Locate the cell with the specified text and output its (X, Y) center coordinate. 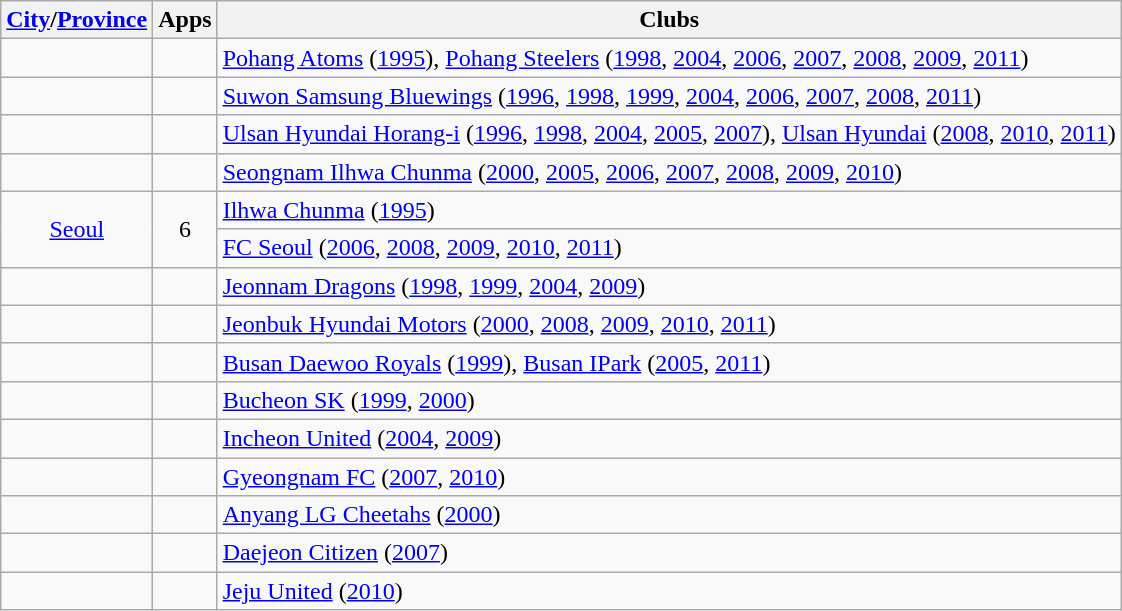
6 (185, 229)
Jeonnam Dragons (1998, 1999, 2004, 2009) (669, 286)
Anyang LG Cheetahs (2000) (669, 515)
Jeonbuk Hyundai Motors (2000, 2008, 2009, 2010, 2011) (669, 324)
Bucheon SK (1999, 2000) (669, 400)
Pohang Atoms (1995), Pohang Steelers (1998, 2004, 2006, 2007, 2008, 2009, 2011) (669, 58)
Daejeon Citizen (2007) (669, 553)
Busan Daewoo Royals (1999), Busan IPark (2005, 2011) (669, 362)
Gyeongnam FC (2007, 2010) (669, 477)
Ilhwa Chunma (1995) (669, 210)
Jeju United (2010) (669, 591)
Clubs (669, 20)
Apps (185, 20)
Ulsan Hyundai Horang-i (1996, 1998, 2004, 2005, 2007), Ulsan Hyundai (2008, 2010, 2011) (669, 134)
Seoul (77, 229)
Seongnam Ilhwa Chunma (2000, 2005, 2006, 2007, 2008, 2009, 2010) (669, 172)
City/Province (77, 20)
Incheon United (2004, 2009) (669, 438)
FC Seoul (2006, 2008, 2009, 2010, 2011) (669, 248)
Suwon Samsung Bluewings (1996, 1998, 1999, 2004, 2006, 2007, 2008, 2011) (669, 96)
